Provide the (X, Y) coordinate of the cell's center where the given text is located.  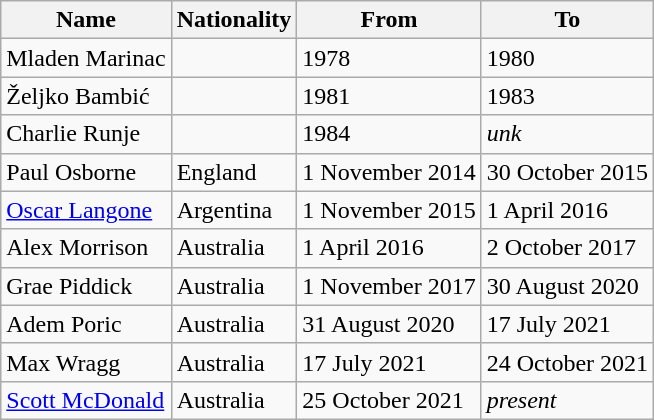
From (389, 20)
1983 (567, 96)
Max Wragg (86, 362)
25 October 2021 (389, 400)
2 October 2017 (567, 248)
England (234, 172)
1 November 2017 (389, 286)
Mladen Marinac (86, 58)
1978 (389, 58)
1984 (389, 134)
To (567, 20)
24 October 2021 (567, 362)
Željko Bambić (86, 96)
1 November 2014 (389, 172)
Alex Morrison (86, 248)
Nationality (234, 20)
Oscar Langone (86, 210)
Grae Piddick (86, 286)
1980 (567, 58)
Name (86, 20)
30 October 2015 (567, 172)
Adem Poric (86, 324)
Argentina (234, 210)
present (567, 400)
31 August 2020 (389, 324)
unk (567, 134)
Charlie Runje (86, 134)
30 August 2020 (567, 286)
Paul Osborne (86, 172)
Scott McDonald (86, 400)
1981 (389, 96)
1 November 2015 (389, 210)
